For the text-containing cell, return its midpoint in [X, Y] coordinate format. 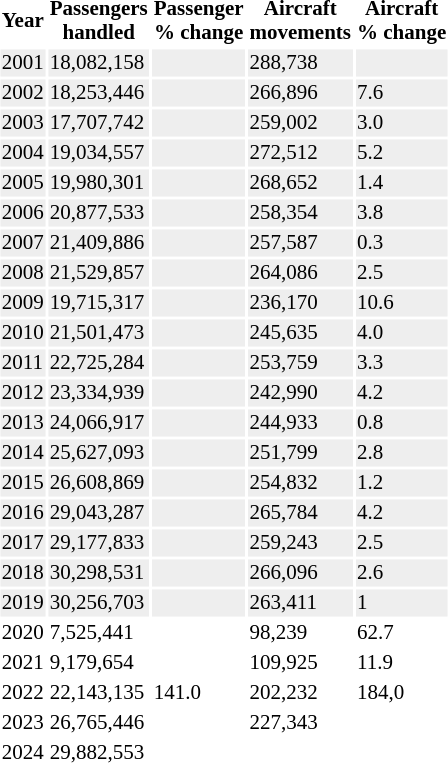
20,877,533 [98, 214]
10.6 [402, 304]
1.2 [402, 484]
2018 [22, 574]
26,608,869 [98, 484]
21,529,857 [98, 274]
7,525,441 [98, 634]
30,256,703 [98, 604]
2009 [22, 304]
266,896 [300, 94]
1.4 [402, 184]
3.0 [402, 124]
254,832 [300, 484]
2012 [22, 394]
288,738 [300, 64]
2010 [22, 334]
22,143,135 [98, 694]
266,096 [300, 574]
30,298,531 [98, 574]
2019 [22, 604]
272,512 [300, 154]
2004 [22, 154]
2021 [22, 664]
227,343 [300, 724]
19,034,557 [98, 154]
184,0 [402, 694]
18,253,446 [98, 94]
24,066,917 [98, 424]
242,990 [300, 394]
268,652 [300, 184]
0.3 [402, 244]
141.0 [198, 694]
2008 [22, 274]
9,179,654 [98, 664]
2.8 [402, 454]
265,784 [300, 514]
25,627,093 [98, 454]
2020 [22, 634]
2001 [22, 64]
236,170 [300, 304]
19,980,301 [98, 184]
2015 [22, 484]
245,635 [300, 334]
2.6 [402, 574]
1 [402, 604]
2006 [22, 214]
7.6 [402, 94]
4.0 [402, 334]
202,232 [300, 694]
258,354 [300, 214]
21,501,473 [98, 334]
244,933 [300, 424]
257,587 [300, 244]
98,239 [300, 634]
109,925 [300, 664]
29,177,833 [98, 544]
259,243 [300, 544]
18,082,158 [98, 64]
264,086 [300, 274]
0.8 [402, 424]
62.7 [402, 634]
2016 [22, 514]
2002 [22, 94]
11.9 [402, 664]
253,759 [300, 364]
2005 [22, 184]
3.8 [402, 214]
3.3 [402, 364]
26,765,446 [98, 724]
2017 [22, 544]
2013 [22, 424]
2003 [22, 124]
259,002 [300, 124]
2023 [22, 724]
2007 [22, 244]
2014 [22, 454]
263,411 [300, 604]
5.2 [402, 154]
23,334,939 [98, 394]
17,707,742 [98, 124]
29,043,287 [98, 514]
2011 [22, 364]
2022 [22, 694]
19,715,317 [98, 304]
251,799 [300, 454]
22,725,284 [98, 364]
21,409,886 [98, 244]
